Scan for the cell matching the given text and deliver its (x, y) coordinate at center. 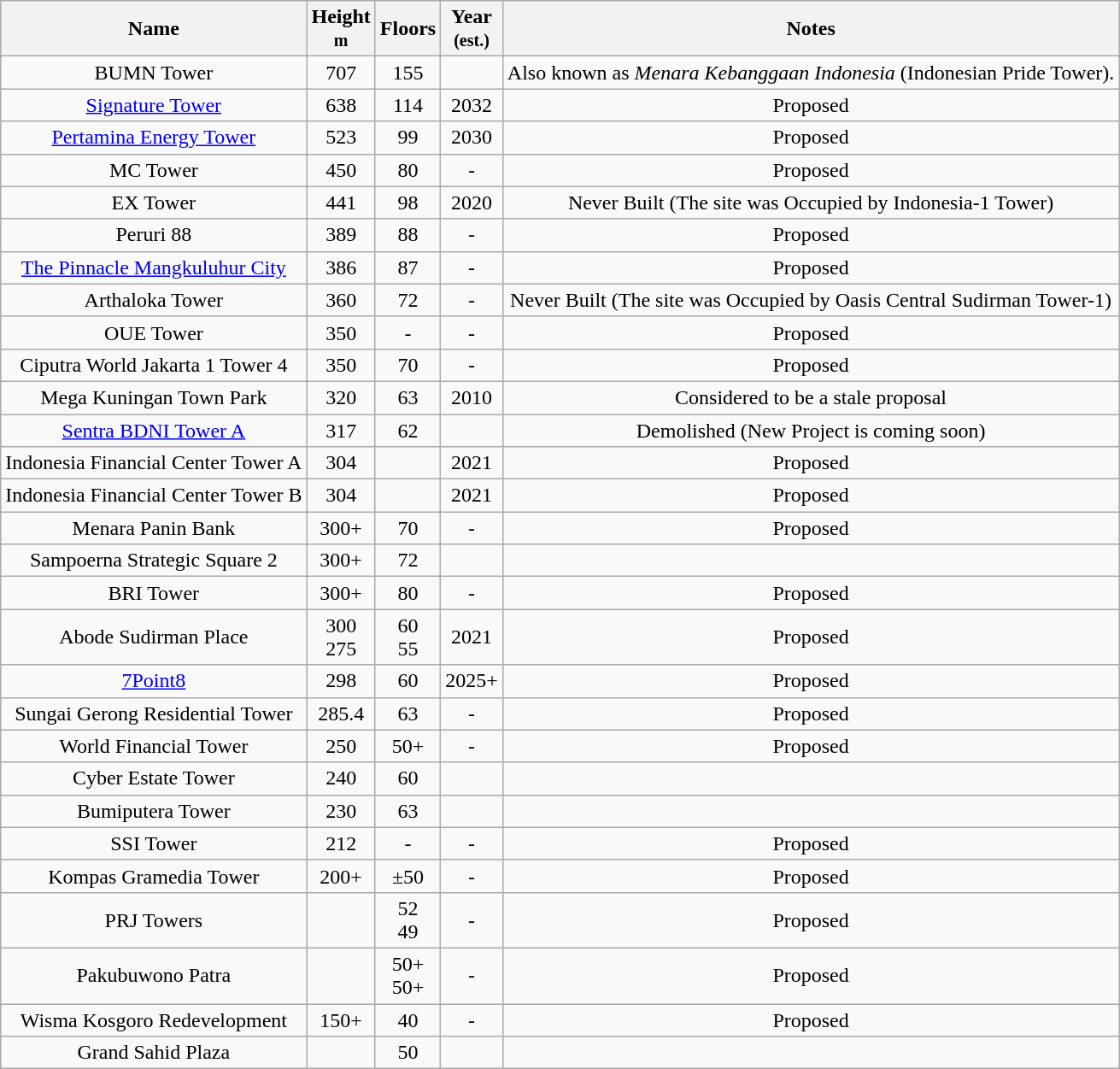
World Financial Tower (154, 746)
638 (341, 105)
87 (408, 267)
320 (341, 397)
99 (408, 138)
707 (341, 73)
BUMN Tower (154, 73)
6055 (408, 637)
Ciputra World Jakarta 1 Tower 4 (154, 365)
Abode Sudirman Place (154, 637)
SSI Tower (154, 843)
Never Built (The site was Occupied by Oasis Central Sudirman Tower-1) (811, 300)
389 (341, 235)
Sungai Gerong Residential Tower (154, 714)
50+50+ (408, 976)
Cyber Estate Tower (154, 778)
523 (341, 138)
Sentra BDNI Tower A (154, 430)
±50 (408, 876)
250 (341, 746)
386 (341, 267)
155 (408, 73)
5249 (408, 919)
62 (408, 430)
98 (408, 203)
2010 (472, 397)
Name (154, 29)
88 (408, 235)
114 (408, 105)
50 (408, 1053)
317 (341, 430)
Floors (408, 29)
EX Tower (154, 203)
Never Built (The site was Occupied by Indonesia-1 Tower) (811, 203)
Signature Tower (154, 105)
Grand Sahid Plaza (154, 1053)
285.4 (341, 714)
40 (408, 1019)
Also known as Menara Kebanggaan Indonesia (Indonesian Pride Tower). (811, 73)
Peruri 88 (154, 235)
OUE Tower (154, 332)
Menara Panin Bank (154, 528)
Indonesia Financial Center Tower A (154, 463)
Bumiputera Tower (154, 811)
2030 (472, 138)
MC Tower (154, 170)
2025+ (472, 681)
BRI Tower (154, 593)
Notes (811, 29)
150+ (341, 1019)
Year(est.) (472, 29)
2020 (472, 203)
298 (341, 681)
212 (341, 843)
240 (341, 778)
Pakubuwono Patra (154, 976)
7Point8 (154, 681)
PRJ Towers (154, 919)
450 (341, 170)
441 (341, 203)
Pertamina Energy Tower (154, 138)
Considered to be a stale proposal (811, 397)
Arthaloka Tower (154, 300)
Indonesia Financial Center Tower B (154, 496)
Heightm (341, 29)
200+ (341, 876)
360 (341, 300)
Kompas Gramedia Tower (154, 876)
300275 (341, 637)
Demolished (New Project is coming soon) (811, 430)
The Pinnacle Mangkuluhur City (154, 267)
2032 (472, 105)
230 (341, 811)
Sampoerna Strategic Square 2 (154, 561)
Mega Kuningan Town Park (154, 397)
Wisma Kosgoro Redevelopment (154, 1019)
50+ (408, 746)
